Output the (X, Y) coordinate of the center of the cell containing the given text.  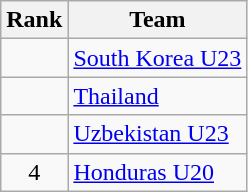
Team (158, 20)
Thailand (158, 96)
Rank (34, 20)
Uzbekistan U23 (158, 134)
Honduras U20 (158, 172)
4 (34, 172)
South Korea U23 (158, 58)
